Return the [x, y] coordinate for the center point of the cell that contains the specified text.  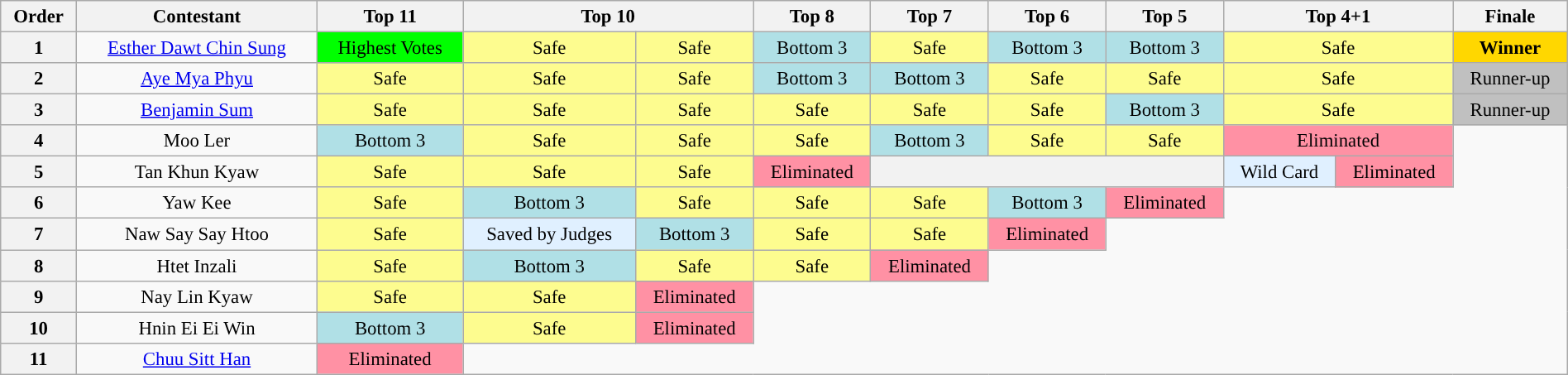
3 [39, 110]
Top 11 [390, 17]
7 [39, 234]
Contestant [197, 17]
Moo Ler [197, 141]
8 [39, 266]
Saved by Judges [549, 234]
6 [39, 203]
5 [39, 172]
10 [39, 328]
Top 10 [609, 17]
1 [39, 48]
Order [39, 17]
9 [39, 296]
Hnin Ei Ei Win [197, 328]
Naw Say Say Htoo [197, 234]
Wild Card [1279, 172]
Aye Mya Phyu [197, 79]
11 [39, 358]
Top 5 [1164, 17]
Benjamin Sum [197, 110]
Esther Dawt Chin Sung [197, 48]
Chuu Sitt Han [197, 358]
Top 7 [930, 17]
Top 8 [812, 17]
Top 4+1 [1338, 17]
2 [39, 79]
Nay Lin Kyaw [197, 296]
Top 6 [1047, 17]
Htet Inzali [197, 266]
4 [39, 141]
Yaw Kee [197, 203]
Winner [1510, 48]
Highest Votes [390, 48]
Tan Khun Kyaw [197, 172]
Finale [1510, 17]
